Provide the [x, y] coordinate of the cell's center where the given text is located.  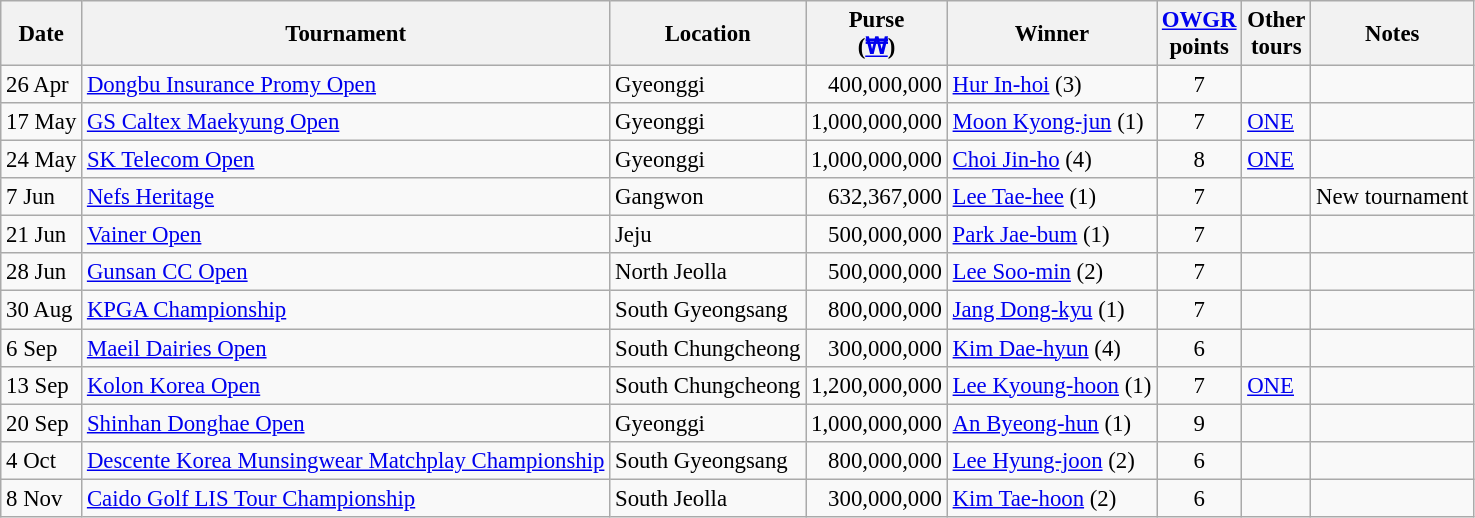
28 Jun [42, 273]
8 Nov [42, 498]
1,200,000,000 [877, 385]
Jang Dong-kyu (1) [1052, 310]
North Jeolla [708, 273]
4 Oct [42, 460]
Othertours [1276, 34]
Tournament [346, 34]
Kim Tae-hoon (2) [1052, 498]
17 May [42, 122]
Nefs Heritage [346, 197]
Winner [1052, 34]
Shinhan Donghae Open [346, 423]
Descente Korea Munsingwear Matchplay Championship [346, 460]
Lee Tae-hee (1) [1052, 197]
New tournament [1392, 197]
An Byeong-hun (1) [1052, 423]
SK Telecom Open [346, 160]
Jeju [708, 235]
30 Aug [42, 310]
400,000,000 [877, 85]
Lee Soo-min (2) [1052, 273]
Moon Kyong-jun (1) [1052, 122]
Gangwon [708, 197]
7 Jun [42, 197]
Maeil Dairies Open [346, 348]
Hur In-hoi (3) [1052, 85]
Park Jae-bum (1) [1052, 235]
26 Apr [42, 85]
Lee Hyung-joon (2) [1052, 460]
Date [42, 34]
9 [1200, 423]
13 Sep [42, 385]
21 Jun [42, 235]
South Jeolla [708, 498]
Location [708, 34]
6 Sep [42, 348]
OWGRpoints [1200, 34]
KPGA Championship [346, 310]
Notes [1392, 34]
8 [1200, 160]
Choi Jin-ho (4) [1052, 160]
Purse(₩) [877, 34]
Kim Dae-hyun (4) [1052, 348]
20 Sep [42, 423]
Kolon Korea Open [346, 385]
Dongbu Insurance Promy Open [346, 85]
Caido Golf LIS Tour Championship [346, 498]
632,367,000 [877, 197]
Vainer Open [346, 235]
24 May [42, 160]
Gunsan CC Open [346, 273]
GS Caltex Maekyung Open [346, 122]
Lee Kyoung-hoon (1) [1052, 385]
